Provide the (X, Y) coordinate of the cell's center where the given text is located.  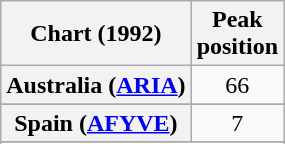
66 (237, 85)
7 (237, 123)
Chart (1992) (96, 34)
Spain (AFYVE) (96, 123)
Australia (ARIA) (96, 85)
Peakposition (237, 34)
